Return [x, y] of the center of cell containing provided text 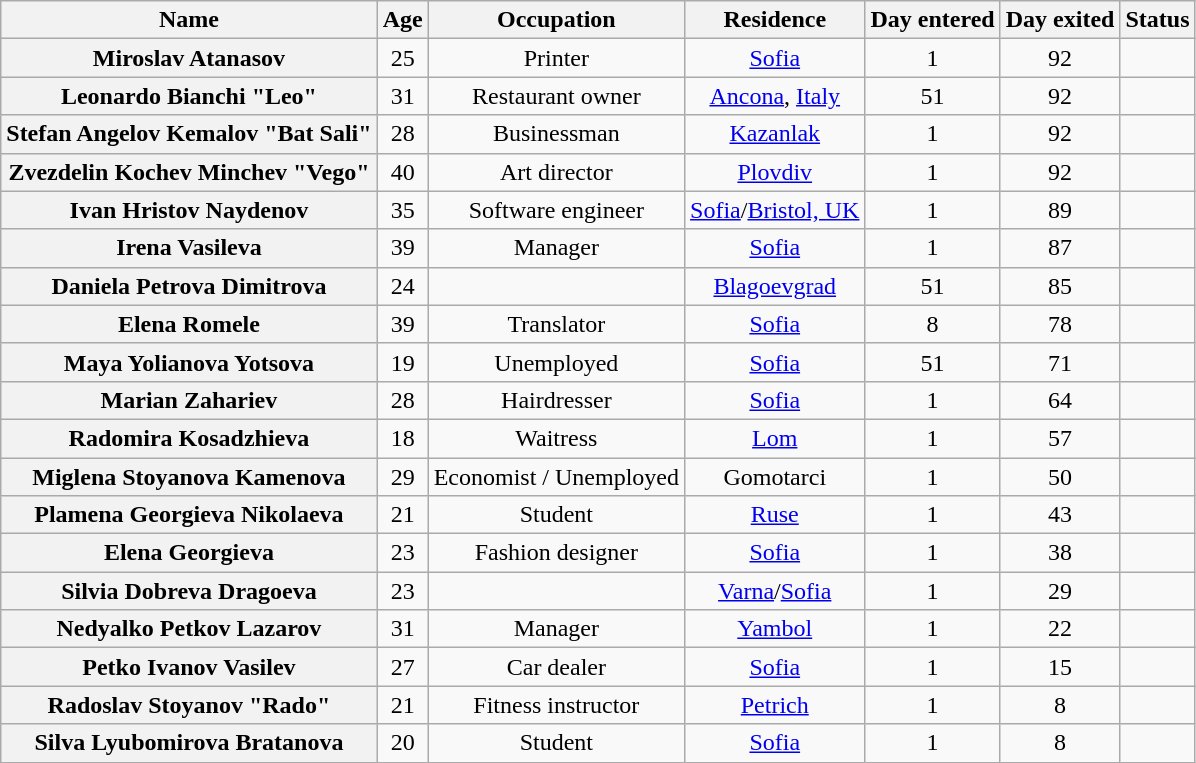
Leonardo Bianchi "Leo" [189, 96]
Maya Yolianova Yotsova [189, 362]
Plovdiv [775, 172]
85 [1060, 286]
Radomira Kosadzhieva [189, 438]
18 [402, 438]
Businessman [556, 134]
Hairdresser [556, 400]
Art director [556, 172]
89 [1060, 210]
Fashion designer [556, 553]
Kazanlak [775, 134]
40 [402, 172]
35 [402, 210]
Marian Zahariev [189, 400]
Status [1158, 20]
20 [402, 743]
Petko Ivanov Vasilev [189, 667]
Miroslav Atanasov [189, 58]
Day exited [1060, 20]
Miglena Stoyanova Kamenova [189, 477]
Restaurant owner [556, 96]
Day entered [932, 20]
19 [402, 362]
78 [1060, 324]
Software engineer [556, 210]
Zvezdelin Kochev Minchev "Vego" [189, 172]
Elena Georgieva [189, 553]
Nedyalko Petkov Lazarov [189, 629]
57 [1060, 438]
71 [1060, 362]
Yambol [775, 629]
Car dealer [556, 667]
38 [1060, 553]
Name [189, 20]
Translator [556, 324]
Economist / Unemployed [556, 477]
Ivan Hristov Naydenov [189, 210]
24 [402, 286]
Radoslav Stoyanov "Rado" [189, 705]
Occupation [556, 20]
Plamena Georgieva Nikolaeva [189, 515]
Sofia/Bristol, UK [775, 210]
Lom [775, 438]
Petrich [775, 705]
Blagoevgrad [775, 286]
Waitress [556, 438]
Unemployed [556, 362]
43 [1060, 515]
Gomotarci [775, 477]
Ancona, Italy [775, 96]
15 [1060, 667]
Stefan Angelov Kemalov "Bat Sali" [189, 134]
22 [1060, 629]
87 [1060, 248]
Printer [556, 58]
27 [402, 667]
Residence [775, 20]
64 [1060, 400]
Ruse [775, 515]
50 [1060, 477]
Silvia Dobreva Dragoeva [189, 591]
Silva Lyubomirova Bratanova [189, 743]
Daniela Petrova Dimitrova [189, 286]
Age [402, 20]
Elena Romele [189, 324]
25 [402, 58]
Varna/Sofia [775, 591]
Irena Vasileva [189, 248]
Fitness instructor [556, 705]
